Return [X, Y] of the center of cell containing provided text 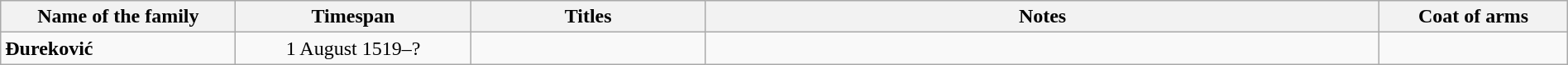
Notes [1042, 17]
Name of the family [118, 17]
Coat of arms [1474, 17]
Timespan [353, 17]
Titles [588, 17]
1 August 1519–? [353, 48]
Đureković [118, 48]
